Pinpoint the cell where the given text exists, returning its [x, y] midpoint coordinate. 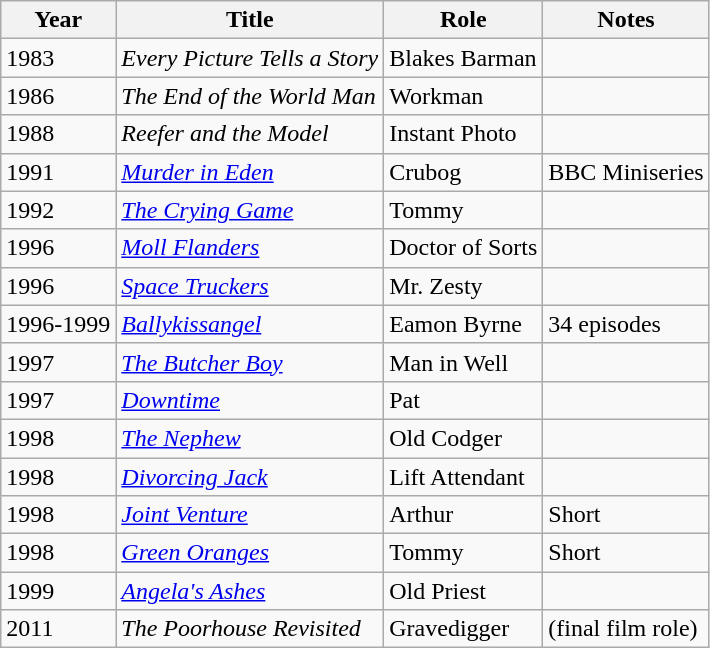
1986 [58, 96]
1996-1999 [58, 324]
BBC Miniseries [626, 172]
The Poorhouse Revisited [250, 629]
Instant Photo [464, 134]
Arthur [464, 515]
The End of the World Man [250, 96]
Mr. Zesty [464, 286]
Crubog [464, 172]
1983 [58, 58]
1999 [58, 591]
Green Oranges [250, 553]
1992 [58, 210]
(final film role) [626, 629]
Role [464, 20]
Eamon Byrne [464, 324]
Joint Venture [250, 515]
Moll Flanders [250, 248]
Angela's Ashes [250, 591]
Doctor of Sorts [464, 248]
1988 [58, 134]
Gravedigger [464, 629]
1991 [58, 172]
Blakes Barman [464, 58]
Year [58, 20]
Ballykissangel [250, 324]
Downtime [250, 400]
Title [250, 20]
Notes [626, 20]
The Crying Game [250, 210]
Divorcing Jack [250, 477]
Old Priest [464, 591]
Workman [464, 96]
The Nephew [250, 438]
2011 [58, 629]
Man in Well [464, 362]
Murder in Eden [250, 172]
Old Codger [464, 438]
Every Picture Tells a Story [250, 58]
The Butcher Boy [250, 362]
Space Truckers [250, 286]
34 episodes [626, 324]
Reefer and the Model [250, 134]
Lift Attendant [464, 477]
Pat [464, 400]
